Locate the cell with the specified text and output its [x, y] center coordinate. 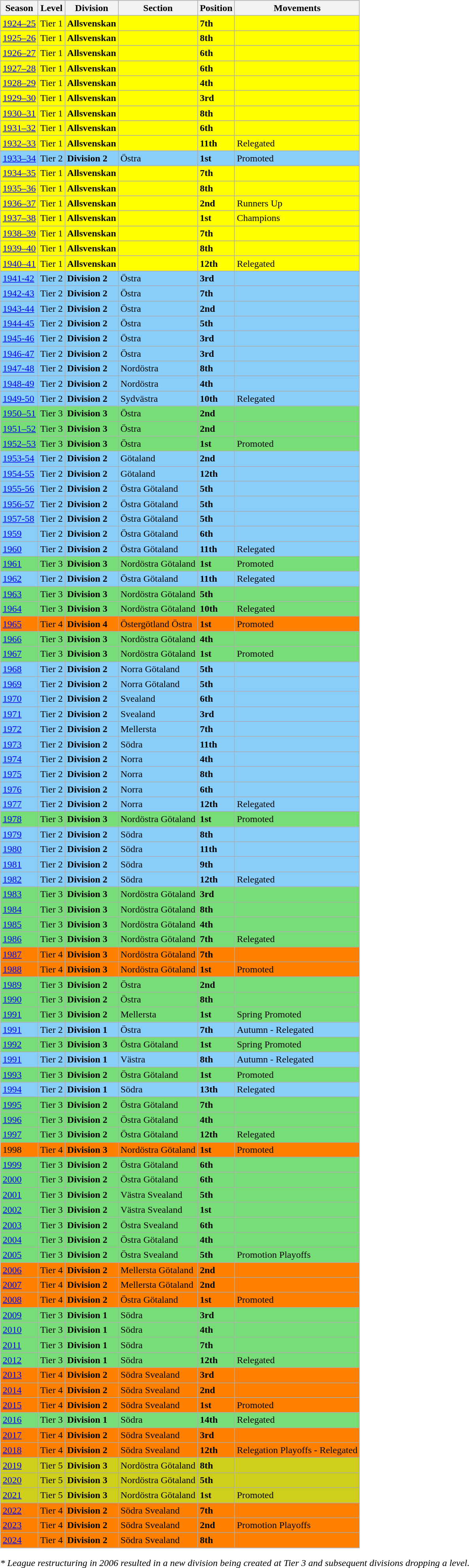
2003 [19, 1225]
2017 [19, 1435]
1984 [19, 909]
1937–38 [19, 218]
1944-45 [19, 324]
1925–26 [19, 38]
1972 [19, 729]
Section [158, 8]
1954-55 [19, 474]
1932–33 [19, 143]
1992 [19, 1045]
2020 [19, 1480]
1978 [19, 819]
1981 [19, 864]
1990 [19, 999]
1967 [19, 654]
1980 [19, 849]
1941-42 [19, 278]
Västra [158, 1060]
1971 [19, 714]
1987 [19, 954]
1943-44 [19, 308]
Movements [297, 8]
2000 [19, 1180]
1974 [19, 759]
1985 [19, 924]
Champions [297, 218]
Runners Up [297, 203]
1940–41 [19, 263]
Season [19, 8]
Sydvästra [158, 399]
1964 [19, 609]
1999 [19, 1165]
1994 [19, 1090]
1926–27 [19, 53]
1950–51 [19, 414]
1933–34 [19, 158]
1957-58 [19, 519]
2001 [19, 1195]
1962 [19, 579]
2005 [19, 1255]
1996 [19, 1120]
1966 [19, 639]
9th [216, 864]
1929–30 [19, 98]
1948-49 [19, 384]
1939–40 [19, 248]
2016 [19, 1420]
2021 [19, 1495]
1952–53 [19, 444]
1936–37 [19, 203]
1960 [19, 549]
2019 [19, 1465]
2002 [19, 1210]
1942-43 [19, 293]
1953-54 [19, 459]
14th [216, 1420]
2014 [19, 1390]
1979 [19, 834]
Relegation Playoffs - Relegated [297, 1450]
1976 [19, 789]
2009 [19, 1315]
1934–35 [19, 173]
1989 [19, 984]
1930–31 [19, 113]
Level [51, 8]
1965 [19, 624]
2015 [19, 1405]
1995 [19, 1105]
1970 [19, 699]
2018 [19, 1450]
1975 [19, 774]
2004 [19, 1240]
1935–36 [19, 188]
2008 [19, 1300]
1951–52 [19, 429]
1946-47 [19, 354]
1924–25 [19, 23]
1947-48 [19, 369]
1963 [19, 594]
1959 [19, 534]
1969 [19, 684]
1973 [19, 744]
1956-57 [19, 504]
2013 [19, 1375]
2022 [19, 1510]
1931–32 [19, 128]
2007 [19, 1285]
13th [216, 1090]
Division 4 [92, 624]
1961 [19, 564]
2023 [19, 1525]
2024 [19, 1540]
Division [92, 8]
2011 [19, 1345]
1998 [19, 1150]
1938–39 [19, 233]
1982 [19, 879]
2006 [19, 1270]
1968 [19, 669]
1928–29 [19, 83]
1977 [19, 804]
Position [216, 8]
1945-46 [19, 339]
1997 [19, 1135]
1986 [19, 939]
2010 [19, 1330]
1993 [19, 1075]
1955-56 [19, 489]
1927–28 [19, 68]
2012 [19, 1360]
1949-50 [19, 399]
1983 [19, 894]
Östergötland Östra [158, 624]
1988 [19, 969]
